Identify which cell holds the provided text, then report its (x, y) central coordinate. 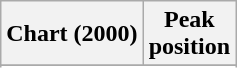
Chart (2000) (72, 34)
Peakposition (189, 34)
